Provide the [x, y] coordinate of the cell's center where the given text is located.  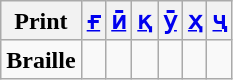
ғ [94, 21]
ҷ [220, 21]
қ [145, 21]
Braille [41, 59]
ӣ [119, 21]
Print [41, 21]
ӯ [170, 21]
ҳ [194, 21]
